Pinpoint the cell where the given text exists, returning its [x, y] midpoint coordinate. 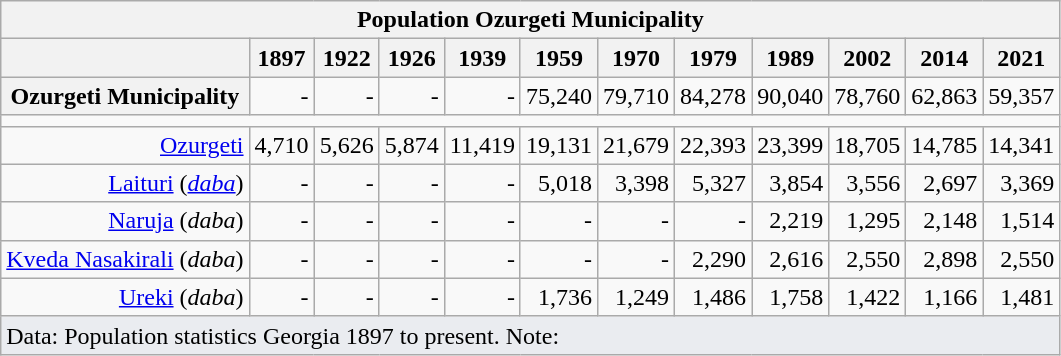
84,278 [714, 96]
2,148 [944, 221]
1939 [482, 58]
1922 [346, 58]
Kveda Nasakirali (daba) [125, 259]
59,357 [1022, 96]
5,626 [346, 145]
1,422 [868, 297]
79,710 [636, 96]
14,341 [1022, 145]
5,874 [412, 145]
2021 [1022, 58]
Ozurgeti Municipality [125, 96]
3,854 [790, 183]
23,399 [790, 145]
4,710 [282, 145]
3,369 [1022, 183]
5,327 [714, 183]
2014 [944, 58]
22,393 [714, 145]
Naruja (daba) [125, 221]
Data: Population statistics Georgia 1897 to present. Note: [530, 335]
1,481 [1022, 297]
11,419 [482, 145]
Ozurgeti [125, 145]
1989 [790, 58]
78,760 [868, 96]
1,249 [636, 297]
Laituri (daba) [125, 183]
14,785 [944, 145]
1,486 [714, 297]
1,166 [944, 297]
75,240 [558, 96]
18,705 [868, 145]
5,018 [558, 183]
1979 [714, 58]
2002 [868, 58]
21,679 [636, 145]
2,219 [790, 221]
1,736 [558, 297]
1897 [282, 58]
90,040 [790, 96]
2,697 [944, 183]
2,616 [790, 259]
19,131 [558, 145]
1926 [412, 58]
2,290 [714, 259]
1,514 [1022, 221]
1,295 [868, 221]
1,758 [790, 297]
Ureki (daba) [125, 297]
2,898 [944, 259]
3,398 [636, 183]
Population Ozurgeti Municipality [530, 20]
1970 [636, 58]
62,863 [944, 96]
1959 [558, 58]
3,556 [868, 183]
